For the text-containing cell, return its midpoint in [x, y] coordinate format. 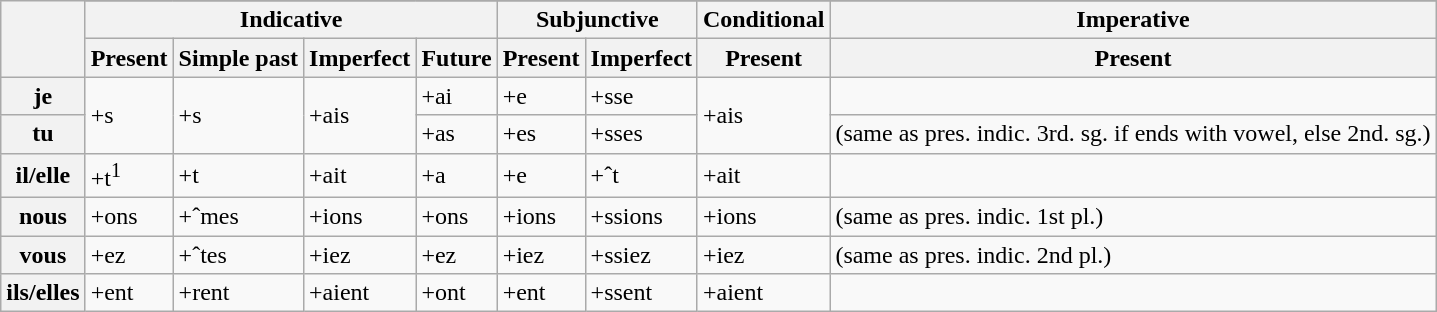
je [43, 96]
(same as pres. indic. 3rd. sg. if ends with vowel, else 2nd. sg.) [1133, 134]
ils/elles [43, 293]
+ont [456, 293]
Future [456, 58]
tu [43, 134]
+sses [641, 134]
+es [541, 134]
+rent [238, 293]
Imperative [1133, 20]
nous [43, 217]
+t [238, 176]
vous [43, 255]
+a [456, 176]
+ai [456, 96]
+t1 [129, 176]
+sse [641, 96]
Subjunctive [597, 20]
+ˆt [641, 176]
Simple past [238, 58]
Conditional [763, 20]
+ˆtes [238, 255]
+ssions [641, 217]
il/elle [43, 176]
(same as pres. indic. 1st pl.) [1133, 217]
(same as pres. indic. 2nd pl.) [1133, 255]
+as [456, 134]
+ssiez [641, 255]
+ˆmes [238, 217]
Indicative [291, 20]
+ssent [641, 293]
